Search for the cell housing the specified text and yield its (X, Y) center coordinate. 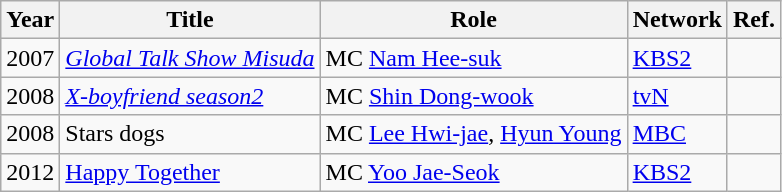
tvN (677, 96)
Stars dogs (190, 134)
Year (30, 20)
MC Lee Hwi-jae, Hyun Young (474, 134)
Ref. (754, 20)
MC Nam Hee-suk (474, 58)
MC Yoo Jae-Seok (474, 172)
Global Talk Show Misuda (190, 58)
Network (677, 20)
2007 (30, 58)
Happy Together (190, 172)
Role (474, 20)
MBC (677, 134)
MC Shin Dong-wook (474, 96)
2012 (30, 172)
Title (190, 20)
X-boyfriend season2 (190, 96)
